Scan for the cell matching the given text and deliver its [x, y] coordinate at center. 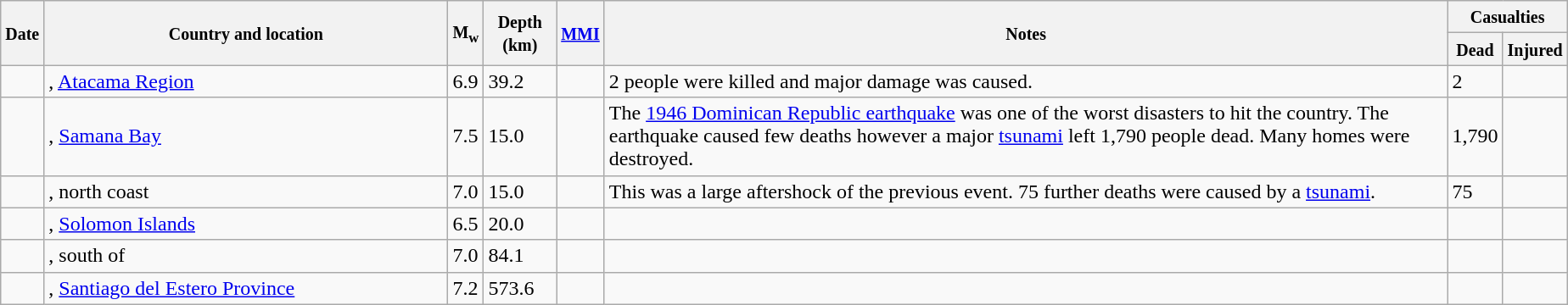
2 [1475, 81]
, Atacama Region [246, 81]
84.1 [520, 256]
7.5 [466, 136]
Depth (km) [520, 33]
Dead [1475, 49]
MMI [580, 33]
20.0 [520, 224]
75 [1475, 191]
, Solomon Islands [246, 224]
1,790 [1475, 136]
2 people were killed and major damage was caused. [1026, 81]
6.9 [466, 81]
39.2 [520, 81]
, Samana Bay [246, 136]
, Santiago del Estero Province [246, 288]
, south of [246, 256]
7.2 [466, 288]
Notes [1026, 33]
6.5 [466, 224]
Date [22, 33]
, north coast [246, 191]
Mw [466, 33]
Casualties [1507, 17]
Injured [1535, 49]
This was a large aftershock of the previous event. 75 further deaths were caused by a tsunami. [1026, 191]
Country and location [246, 33]
573.6 [520, 288]
